Identify which cell holds the provided text, then report its [X, Y] central coordinate. 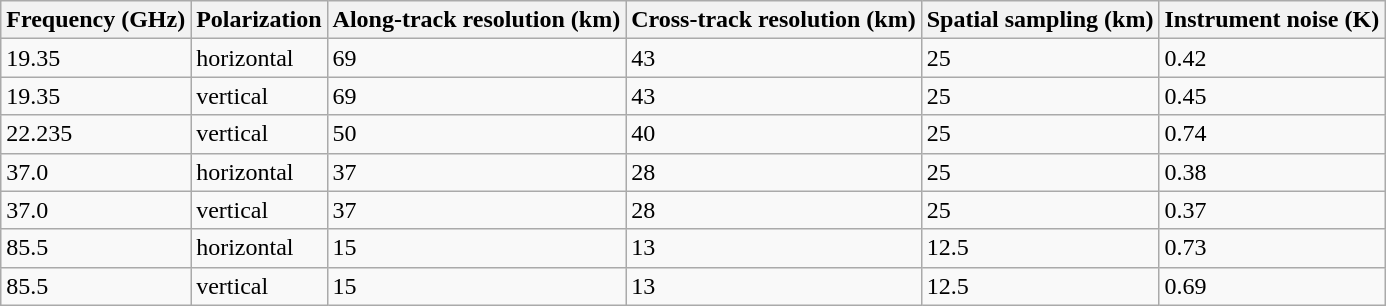
40 [774, 134]
Polarization [259, 20]
0.74 [1272, 134]
50 [476, 134]
Cross-track resolution (km) [774, 20]
Spatial sampling (km) [1040, 20]
0.42 [1272, 58]
0.37 [1272, 210]
22.235 [96, 134]
0.73 [1272, 248]
0.38 [1272, 172]
Along-track resolution (km) [476, 20]
Frequency (GHz) [96, 20]
0.45 [1272, 96]
0.69 [1272, 286]
Instrument noise (K) [1272, 20]
